From the cell containing the given text, extract its center point as [X, Y] coordinate. 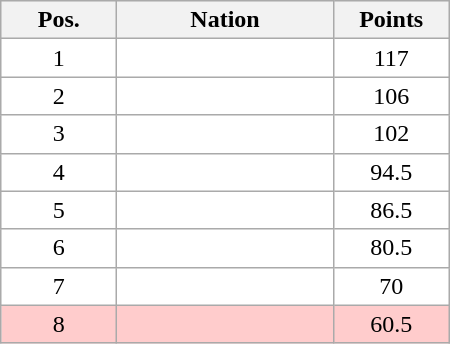
1 [59, 58]
4 [59, 172]
60.5 [391, 324]
102 [391, 134]
3 [59, 134]
6 [59, 248]
94.5 [391, 172]
5 [59, 210]
70 [391, 286]
8 [59, 324]
86.5 [391, 210]
106 [391, 96]
Pos. [59, 20]
Points [391, 20]
7 [59, 286]
80.5 [391, 248]
Nation [225, 20]
2 [59, 96]
117 [391, 58]
